Detect which cell encompasses the target text, then output its [x, y] center coordinate. 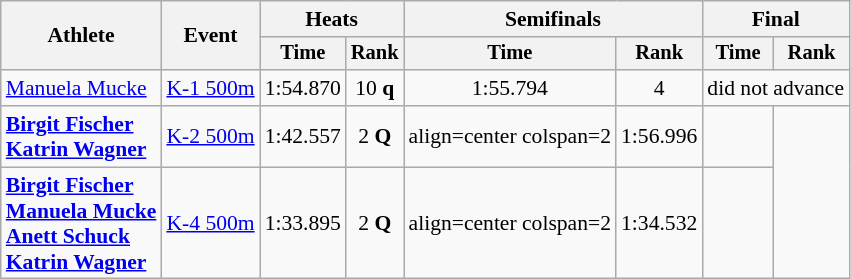
1:55.794 [510, 88]
1:33.895 [303, 223]
1:54.870 [303, 88]
Birgit Fischer Manuela Mucke Anett Schuck Katrin Wagner [82, 223]
Birgit Fischer Katrin Wagner [82, 136]
4 [659, 88]
1:34.532 [659, 223]
K-4 500m [210, 223]
Heats [332, 19]
Manuela Mucke [82, 88]
1:56.996 [659, 136]
Semifinals [554, 19]
10 q [375, 88]
K-2 500m [210, 136]
Event [210, 36]
1:42.557 [303, 136]
Athlete [82, 36]
did not advance [776, 88]
K-1 500m [210, 88]
Final [776, 19]
